Detect which cell encompasses the target text, then output its [X, Y] center coordinate. 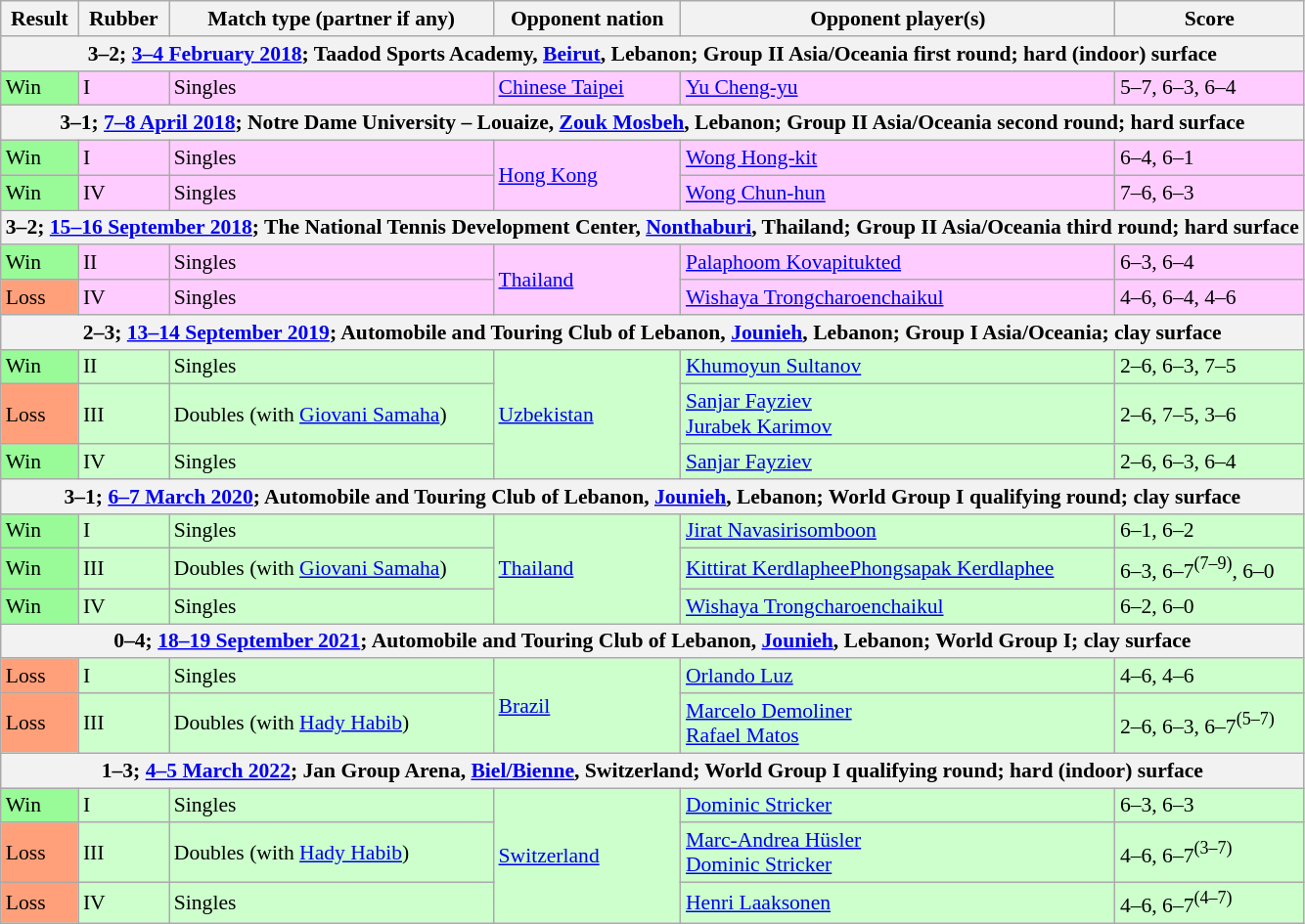
Chinese Taipei [587, 88]
Opponent nation [587, 19]
Jirat Navasirisomboon [898, 531]
2–3; 13–14 September 2019; Automobile and Touring Club of Lebanon, Jounieh, Lebanon; Group I Asia/Oceania; clay surface [652, 332]
4–6, 6–7(4–7) [1209, 903]
3–2; 15–16 September 2018; The National Tennis Development Center, Nonthaburi, Thailand; Group II Asia/Oceania third round; hard surface [652, 228]
Sanjar Fayziev [898, 462]
1–3; 4–5 March 2022; Jan Group Arena, Biel/Bienne, Switzerland; World Group I qualifying round; hard (indoor) surface [652, 770]
Brazil [587, 706]
6–3, 6–7(7–9), 6–0 [1209, 569]
5–7, 6–3, 6–4 [1209, 88]
Khumoyun Sultanov [898, 367]
Sanjar FayzievJurabek Karimov [898, 415]
3–1; 6–7 March 2020; Automobile and Touring Club of Lebanon, Jounieh, Lebanon; World Group I qualifying round; clay surface [652, 497]
6–4, 6–1 [1209, 158]
0–4; 18–19 September 2021; Automobile and Touring Club of Lebanon, Jounieh, Lebanon; World Group I; clay surface [652, 641]
6–3, 6–4 [1209, 263]
2–6, 6–3, 7–5 [1209, 367]
Uzbekistan [587, 414]
2–6, 6–3, 6–7(5–7) [1209, 724]
Wong Chun-hun [898, 193]
Hong Kong [587, 176]
3–2; 3–4 February 2018; Taadod Sports Academy, Beirut, Lebanon; Group II Asia/Oceania first round; hard (indoor) surface [652, 54]
4–6, 4–6 [1209, 677]
Palaphoom Kovapitukted [898, 263]
Wong Hong-kit [898, 158]
Orlando Luz [898, 677]
Result [39, 19]
2–6, 6–3, 6–4 [1209, 462]
Rubber [123, 19]
Yu Cheng-yu [898, 88]
4–6, 6–4, 4–6 [1209, 297]
6–2, 6–0 [1209, 606]
Dominic Stricker [898, 806]
2–6, 7–5, 3–6 [1209, 415]
Marcelo DemolinerRafael Matos [898, 724]
Match type (partner if any) [332, 19]
Score [1209, 19]
4–6, 6–7(3–7) [1209, 853]
6–1, 6–2 [1209, 531]
3–1; 7–8 April 2018; Notre Dame University – Louaize, Zouk Mosbeh, Lebanon; Group II Asia/Oceania second round; hard surface [652, 123]
Opponent player(s) [898, 19]
7–6, 6–3 [1209, 193]
Marc-Andrea HüslerDominic Stricker [898, 853]
Kittirat KerdlapheePhongsapak Kerdlaphee [898, 569]
Switzerland [587, 856]
Henri Laaksonen [898, 903]
6–3, 6–3 [1209, 806]
